Extract the [X, Y] coordinate from the center of the cell holding the provided text.  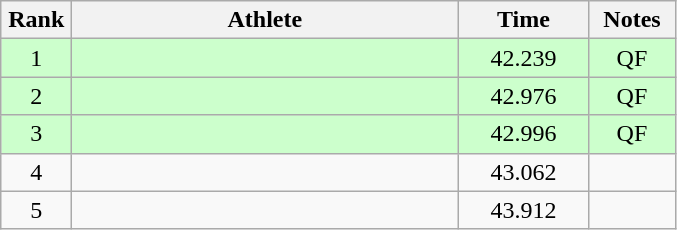
1 [36, 58]
4 [36, 172]
Athlete [265, 20]
43.912 [524, 210]
Time [524, 20]
Rank [36, 20]
Notes [632, 20]
5 [36, 210]
42.239 [524, 58]
42.976 [524, 96]
42.996 [524, 134]
43.062 [524, 172]
2 [36, 96]
3 [36, 134]
